Determine the [X, Y] coordinate at the center of the cell enclosing the given text.  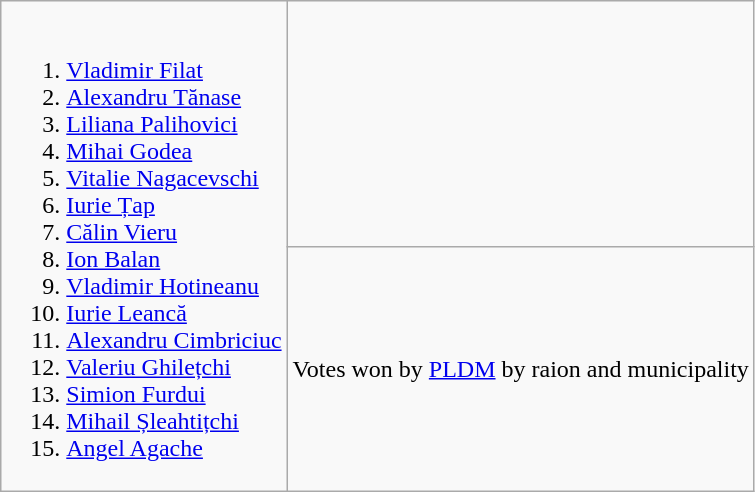
Votes won by PLDM by raion and municipality [520, 369]
